Return the [X, Y] coordinate for the center point of the cell that contains the specified text.  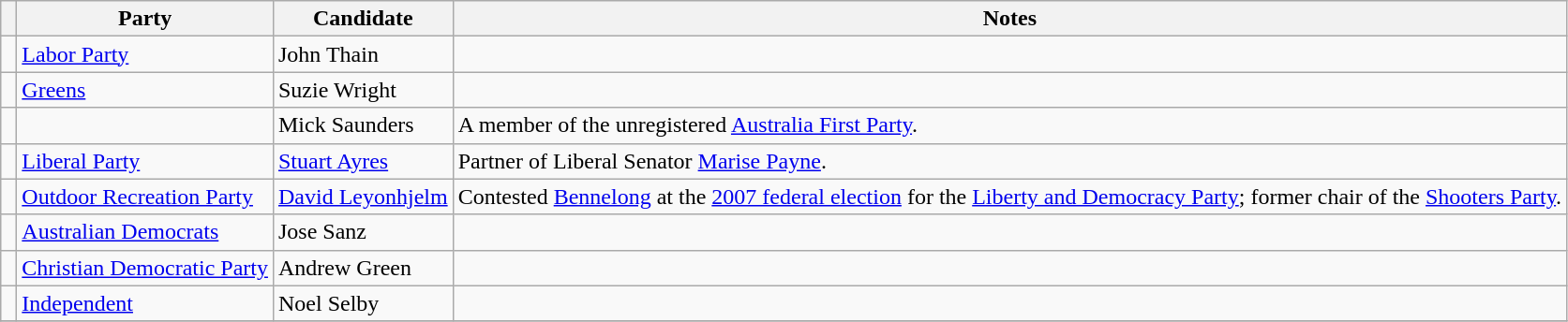
John Thain [363, 54]
Christian Democratic Party [145, 268]
Labor Party [145, 54]
Partner of Liberal Senator Marise Payne. [1009, 161]
Stuart Ayres [363, 161]
Party [145, 19]
David Leyonhjelm [363, 197]
Notes [1009, 19]
Contested Bennelong at the 2007 federal election for the Liberty and Democracy Party; former chair of the Shooters Party. [1009, 197]
Noel Selby [363, 303]
Liberal Party [145, 161]
Jose Sanz [363, 232]
Outdoor Recreation Party [145, 197]
Candidate [363, 19]
Suzie Wright [363, 90]
Mick Saunders [363, 125]
Greens [145, 90]
Andrew Green [363, 268]
A member of the unregistered Australia First Party. [1009, 125]
Australian Democrats [145, 232]
Independent [145, 303]
